Pinpoint the cell where the given text exists, returning its [X, Y] midpoint coordinate. 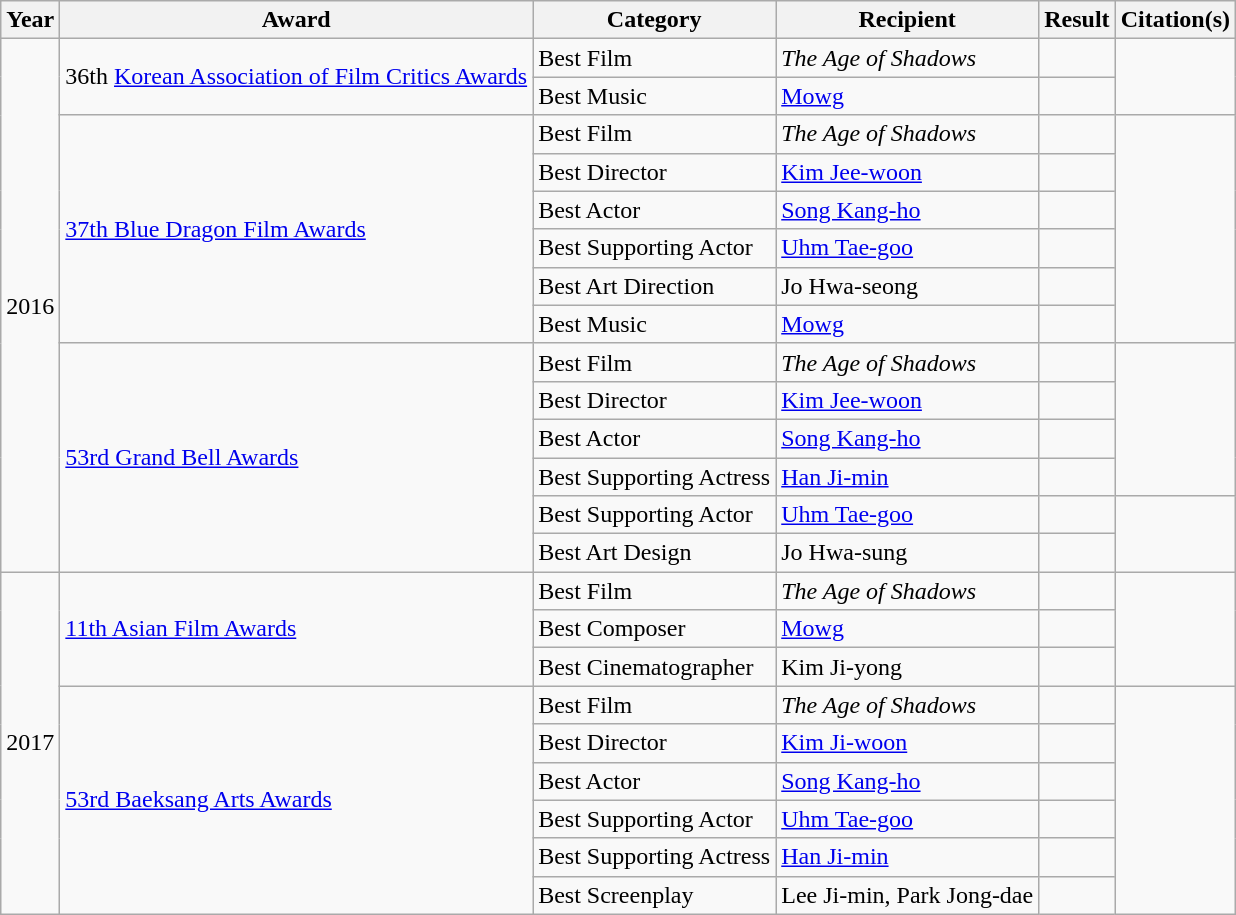
Best Art Design [654, 553]
Lee Ji-min, Park Jong-dae [908, 895]
Result [1077, 20]
53rd Baeksang Arts Awards [296, 800]
Best Cinematographer [654, 667]
53rd Grand Bell Awards [296, 457]
Citation(s) [1175, 20]
Category [654, 20]
Best Screenplay [654, 895]
11th Asian Film Awards [296, 629]
2017 [30, 744]
Year [30, 20]
Recipient [908, 20]
Kim Ji-yong [908, 667]
2016 [30, 306]
Best Art Direction [654, 286]
36th Korean Association of Film Critics Awards [296, 77]
Jo Hwa-seong [908, 286]
Kim Ji-woon [908, 743]
Jo Hwa-sung [908, 553]
37th Blue Dragon Film Awards [296, 229]
Best Composer [654, 629]
Award [296, 20]
